Extract the [X, Y] coordinate from the center of the cell holding the provided text.  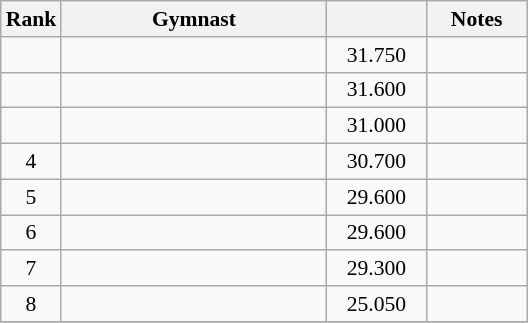
30.700 [376, 162]
31.000 [376, 126]
29.300 [376, 269]
Rank [32, 19]
8 [32, 304]
31.600 [376, 90]
7 [32, 269]
Notes [477, 19]
25.050 [376, 304]
5 [32, 197]
6 [32, 233]
Gymnast [194, 19]
4 [32, 162]
31.750 [376, 55]
